Return (X, Y) of the center of cell containing provided text 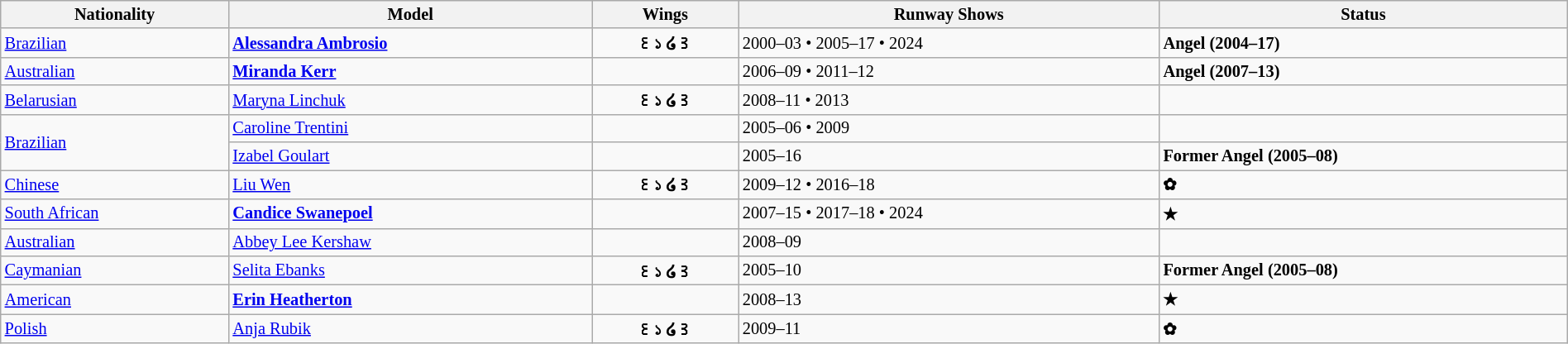
Liu Wen (410, 184)
Caymanian (115, 270)
Abbey Lee Kershaw (410, 242)
Anja Rubik (410, 329)
2005–06 • 2009 (949, 128)
Miranda Kerr (410, 71)
Runway Shows (949, 14)
Izabel Goulart (410, 156)
Wings (665, 14)
Status (1364, 14)
2009–12 • 2016–18 (949, 184)
Caroline Trentini (410, 128)
2009–11 (949, 329)
2000–03 • 2005–17 • 2024 (949, 43)
Chinese (115, 184)
South African (115, 213)
2008–11 • 2013 (949, 99)
Belarusian (115, 99)
Nationality (115, 14)
2006–09 • 2011–12 (949, 71)
Selita Ebanks (410, 270)
2008–09 (949, 242)
Polish (115, 329)
Erin Heatherton (410, 299)
2005–16 (949, 156)
American (115, 299)
Candice Swanepoel (410, 213)
Maryna Linchuk (410, 99)
2005–10 (949, 270)
Alessandra Ambrosio (410, 43)
Angel (2004–17) (1364, 43)
Angel (2007–13) (1364, 71)
2008–13 (949, 299)
2007–15 • 2017–18 • 2024 (949, 213)
Model (410, 14)
